For the text-containing cell, return its midpoint in [x, y] coordinate format. 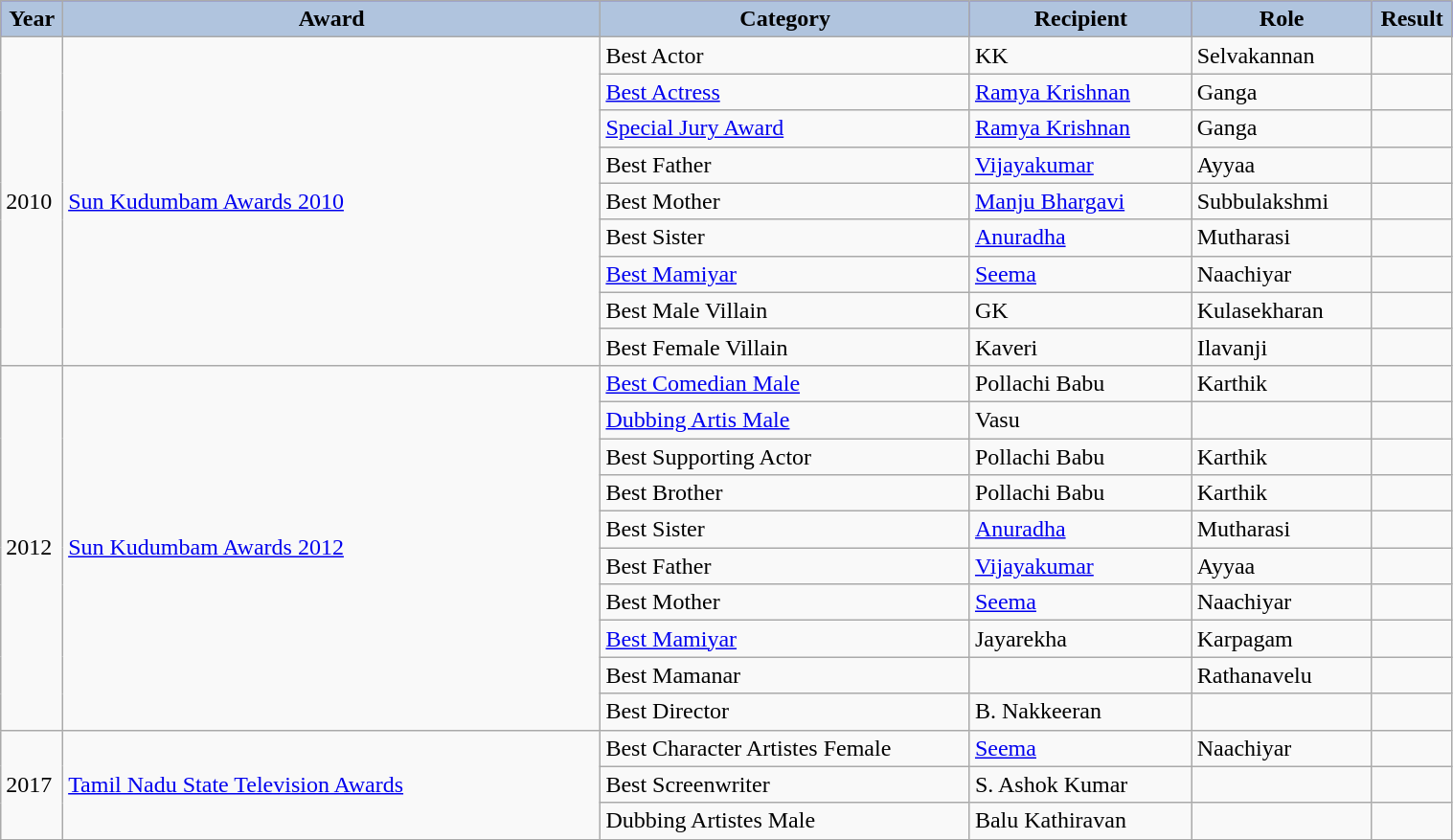
Best Mamanar [785, 675]
Recipient [1080, 19]
Sun Kudumbam Awards 2012 [331, 548]
Best Director [785, 712]
Kulasekharan [1282, 310]
Result [1412, 19]
Balu Kathiravan [1080, 821]
Dubbing Artistes Male [785, 821]
2012 [33, 548]
Ilavanji [1282, 347]
Best Brother [785, 493]
2017 [33, 784]
GK [1080, 310]
Sun Kudumbam Awards 2010 [331, 201]
Subbulakshmi [1282, 201]
Karpagam [1282, 639]
Manju Bhargavi [1080, 201]
Rathanavelu [1282, 675]
Best Screenwriter [785, 784]
Best Actor [785, 56]
Award [331, 19]
Special Jury Award [785, 128]
Dubbing Artis Male [785, 420]
Best Male Villain [785, 310]
Vasu [1080, 420]
Role [1282, 19]
Category [785, 19]
Kaveri [1080, 347]
Best Character Artistes Female [785, 748]
KK [1080, 56]
Year [33, 19]
Best Actress [785, 92]
2010 [33, 201]
Selvakannan [1282, 56]
Best Female Villain [785, 347]
B. Nakkeeran [1080, 712]
Tamil Nadu State Television Awards [331, 784]
Jayarekha [1080, 639]
Best Comedian Male [785, 383]
Best Supporting Actor [785, 457]
S. Ashok Kumar [1080, 784]
